Identify which cell holds the provided text, then report its (X, Y) central coordinate. 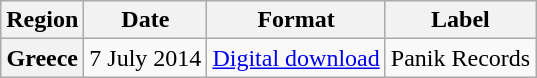
7 July 2014 (146, 58)
Format (296, 20)
Label (460, 20)
Region (42, 20)
Greece (42, 58)
Date (146, 20)
Digital download (296, 58)
Panik Records (460, 58)
